Locate the cell with the specified text and output its [x, y] center coordinate. 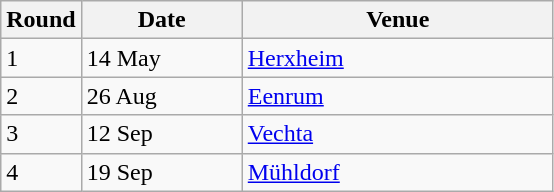
Eenrum [398, 96]
26 Aug [162, 96]
4 [41, 172]
19 Sep [162, 172]
1 [41, 58]
Venue [398, 20]
3 [41, 134]
Herxheim [398, 58]
Vechta [398, 134]
12 Sep [162, 134]
2 [41, 96]
Mühldorf [398, 172]
14 May [162, 58]
Round [41, 20]
Date [162, 20]
